Output the [X, Y] coordinate of the center of the cell containing the given text.  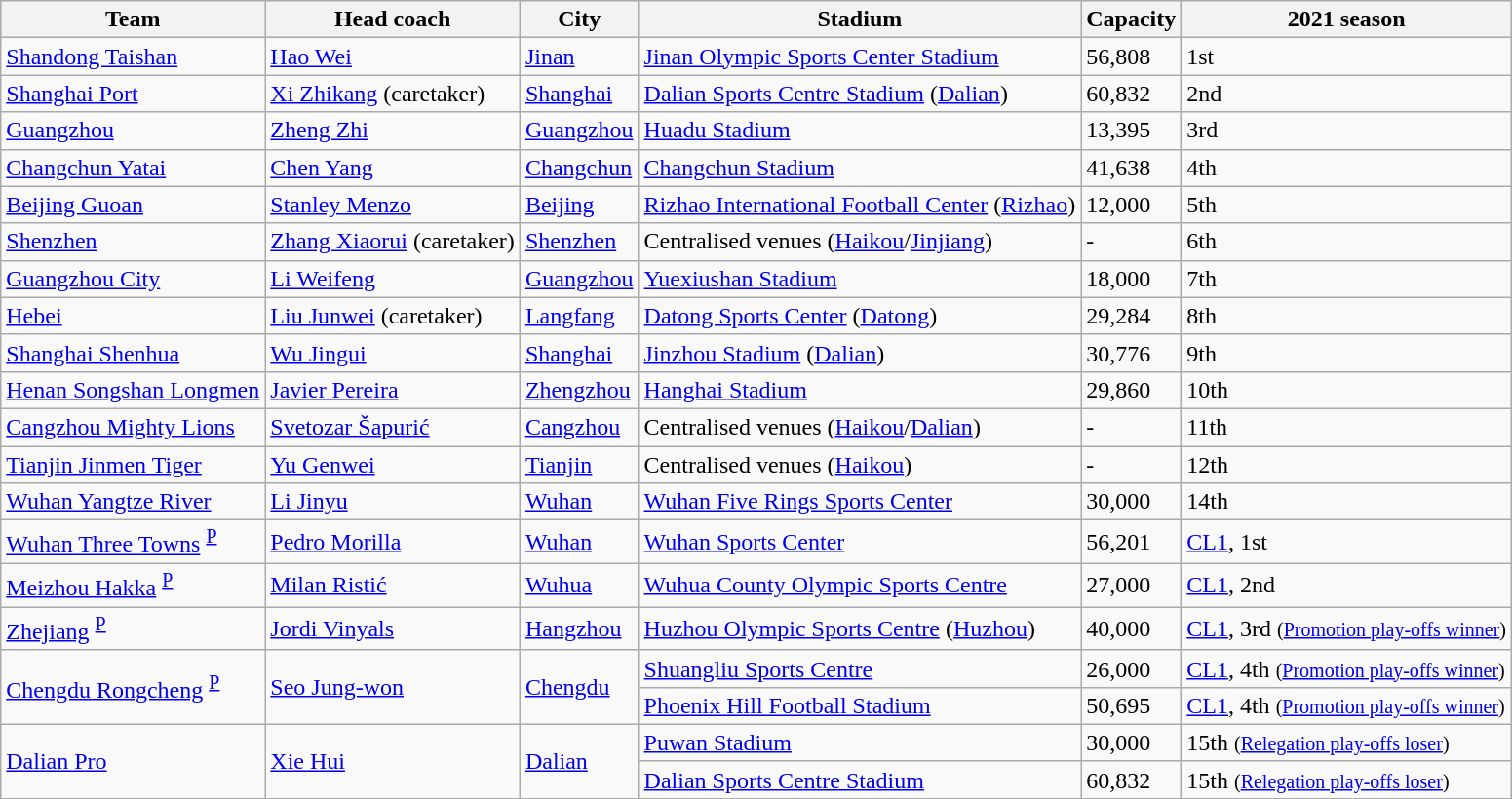
12,000 [1131, 205]
Zhengzhou [579, 390]
Zhang Xiaorui (caretaker) [393, 242]
Tianjin [579, 465]
Wuhan Five Rings Sports Center [860, 502]
Beijing Guoan [133, 205]
Jinzhou Stadium (Dalian) [860, 353]
Cangzhou Mighty Lions [133, 427]
Hangzhou [579, 629]
Cangzhou [579, 427]
12th [1347, 465]
Huadu Stadium [860, 131]
Chengdu Rongcheng P [133, 687]
13,395 [1131, 131]
CL1, 2nd [1347, 585]
Jinan [579, 57]
18,000 [1131, 279]
Dalian Sports Centre Stadium [860, 780]
Li Weifeng [393, 279]
5th [1347, 205]
Centralised venues (Haikou) [860, 465]
9th [1347, 353]
7th [1347, 279]
2021 season [1347, 19]
30,776 [1131, 353]
Jinan Olympic Sports Center Stadium [860, 57]
Wuhan Sports Center [860, 542]
Rizhao International Football Center (Rizhao) [860, 205]
Chengdu [579, 687]
Wuhua [579, 585]
CL1, 3rd (Promotion play-offs winner) [1347, 629]
Huzhou Olympic Sports Centre (Huzhou) [860, 629]
Zhejiang P [133, 629]
Hao Wei [393, 57]
Wuhua County Olympic Sports Centre [860, 585]
56,808 [1131, 57]
Centralised venues (Haikou/Dalian) [860, 427]
6th [1347, 242]
29,284 [1131, 316]
29,860 [1131, 390]
Puwan Stadium [860, 742]
City [579, 19]
Meizhou Hakka P [133, 585]
27,000 [1131, 585]
Yuexiushan Stadium [860, 279]
Stanley Menzo [393, 205]
Dalian [579, 761]
Hanghai Stadium [860, 390]
14th [1347, 502]
Dalian Pro [133, 761]
10th [1347, 390]
Beijing [579, 205]
Svetozar Šapurić [393, 427]
Javier Pereira [393, 390]
Shanghai Port [133, 94]
Liu Junwei (caretaker) [393, 316]
1st [1347, 57]
Yu Genwei [393, 465]
2nd [1347, 94]
Changchun Stadium [860, 168]
Centralised venues (Haikou/Jinjiang) [860, 242]
3rd [1347, 131]
Shandong Taishan [133, 57]
Shuangliu Sports Centre [860, 668]
Langfang [579, 316]
Stadium [860, 19]
Pedro Morilla [393, 542]
Guangzhou City [133, 279]
56,201 [1131, 542]
Xi Zhikang (caretaker) [393, 94]
50,695 [1131, 705]
CL1, 1st [1347, 542]
Xie Hui [393, 761]
Wu Jingui [393, 353]
Dalian Sports Centre Stadium (Dalian) [860, 94]
Wuhan Three Towns P [133, 542]
Henan Songshan Longmen [133, 390]
8th [1347, 316]
40,000 [1131, 629]
Chen Yang [393, 168]
4th [1347, 168]
Team [133, 19]
Changchun Yatai [133, 168]
Datong Sports Center (Datong) [860, 316]
Changchun [579, 168]
26,000 [1131, 668]
Milan Ristić [393, 585]
Jordi Vinyals [393, 629]
Shanghai Shenhua [133, 353]
Wuhan Yangtze River [133, 502]
Head coach [393, 19]
Zheng Zhi [393, 131]
Li Jinyu [393, 502]
11th [1347, 427]
Seo Jung-won [393, 687]
Phoenix Hill Football Stadium [860, 705]
Hebei [133, 316]
41,638 [1131, 168]
Capacity [1131, 19]
Tianjin Jinmen Tiger [133, 465]
